Pinpoint the cell where the given text exists, returning its [x, y] midpoint coordinate. 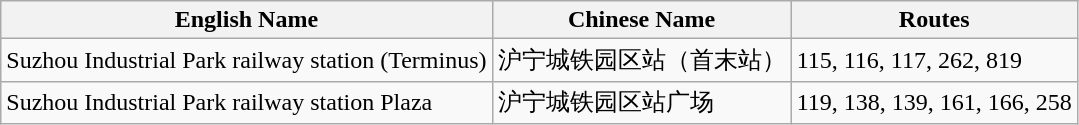
沪宁城铁园区站广场 [642, 102]
沪宁城铁园区站（首末站） [642, 60]
119, 138, 139, 161, 166, 258 [934, 102]
English Name [246, 20]
115, 116, 117, 262, 819 [934, 60]
Suzhou Industrial Park railway station (Terminus) [246, 60]
Suzhou Industrial Park railway station Plaza [246, 102]
Chinese Name [642, 20]
Routes [934, 20]
